For the text-containing cell, return its midpoint in [x, y] coordinate format. 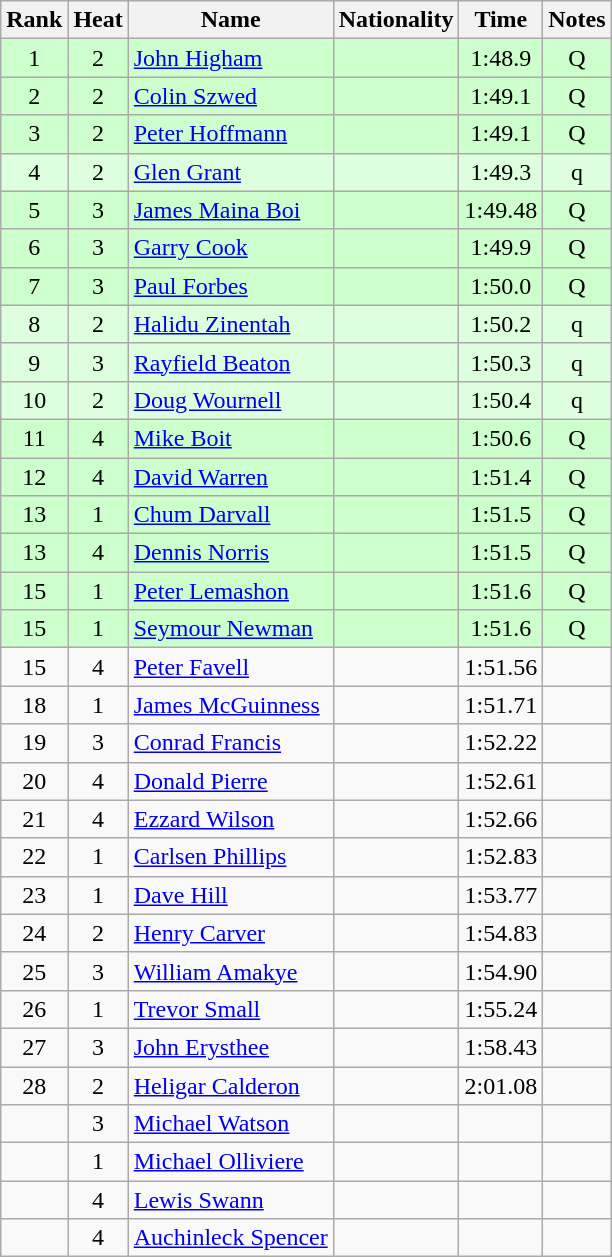
1:52.22 [501, 743]
Rank [34, 20]
20 [34, 781]
Auchinleck Spencer [230, 1238]
Heligar Calderon [230, 1085]
Colin Szwed [230, 96]
1:50.0 [501, 286]
1:50.2 [501, 324]
2:01.08 [501, 1085]
Conrad Francis [230, 743]
Michael Watson [230, 1124]
23 [34, 895]
Dennis Norris [230, 553]
18 [34, 705]
1:50.4 [501, 400]
10 [34, 400]
David Warren [230, 477]
1:53.77 [501, 895]
Paul Forbes [230, 286]
Notes [577, 20]
11 [34, 438]
26 [34, 1009]
Peter Favell [230, 667]
Nationality [396, 20]
1:51.56 [501, 667]
9 [34, 362]
7 [34, 286]
25 [34, 971]
Doug Wournell [230, 400]
Mike Boit [230, 438]
Donald Pierre [230, 781]
1:51.4 [501, 477]
1:50.6 [501, 438]
1:49.48 [501, 210]
William Amakye [230, 971]
Time [501, 20]
12 [34, 477]
Ezzard Wilson [230, 819]
Peter Lemashon [230, 591]
1:50.3 [501, 362]
Carlsen Phillips [230, 857]
Name [230, 20]
John Higham [230, 58]
Glen Grant [230, 172]
James Maina Boi [230, 210]
1:52.83 [501, 857]
19 [34, 743]
6 [34, 248]
Garry Cook [230, 248]
1:48.9 [501, 58]
Dave Hill [230, 895]
Seymour Newman [230, 629]
Lewis Swann [230, 1200]
Halidu Zinentah [230, 324]
1:49.3 [501, 172]
Chum Darvall [230, 515]
Heat [98, 20]
1:55.24 [501, 1009]
5 [34, 210]
1:58.43 [501, 1047]
1:54.83 [501, 933]
Trevor Small [230, 1009]
Peter Hoffmann [230, 134]
21 [34, 819]
8 [34, 324]
22 [34, 857]
1:52.61 [501, 781]
John Erysthee [230, 1047]
Michael Olliviere [230, 1162]
28 [34, 1085]
1:52.66 [501, 819]
Henry Carver [230, 933]
1:51.71 [501, 705]
1:54.90 [501, 971]
1:49.9 [501, 248]
Rayfield Beaton [230, 362]
27 [34, 1047]
24 [34, 933]
James McGuinness [230, 705]
